Determine the [X, Y] coordinate at the center of the cell enclosing the given text.  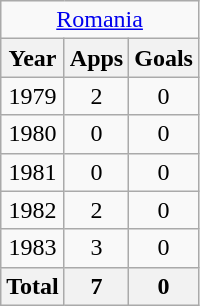
7 [96, 286]
1980 [33, 134]
Romania [100, 20]
1981 [33, 172]
Apps [96, 58]
3 [96, 248]
Goals [164, 58]
1983 [33, 248]
1982 [33, 210]
1979 [33, 96]
Total [33, 286]
Year [33, 58]
